Return the (X, Y) coordinate for the center point of the cell that contains the specified text.  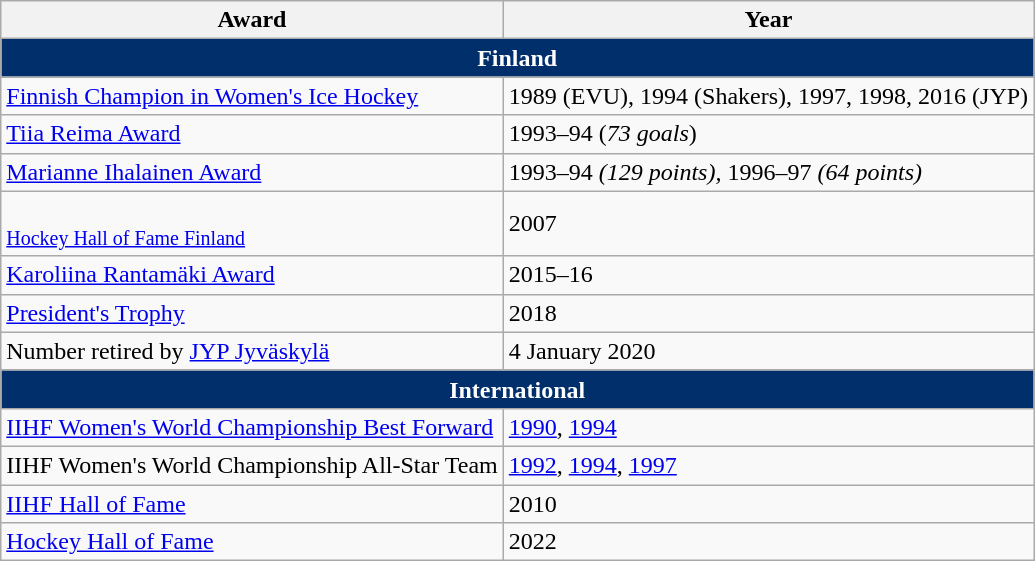
1993–94 (129 points), 1996–97 (64 points) (768, 172)
2018 (768, 313)
2022 (768, 542)
1993–94 (73 goals) (768, 134)
Award (252, 20)
Tiia Reima Award (252, 134)
IIHF Women's World Championship Best Forward (252, 427)
2015–16 (768, 275)
IIHF Hall of Fame (252, 503)
4 January 2020 (768, 351)
Finnish Champion in Women's Ice Hockey (252, 96)
1990, 1994 (768, 427)
Finland (518, 58)
Year (768, 20)
1989 (EVU), 1994 (Shakers), 1997, 1998, 2016 (JYP) (768, 96)
President's Trophy (252, 313)
Hockey Hall of Fame Finland (252, 224)
2010 (768, 503)
Karoliina Rantamäki Award (252, 275)
Marianne Ihalainen Award (252, 172)
IIHF Women's World Championship All-Star Team (252, 465)
1992, 1994, 1997 (768, 465)
Hockey Hall of Fame (252, 542)
2007 (768, 224)
International (518, 389)
Number retired by JYP Jyväskylä (252, 351)
